Capture the cell that displays the provided text and extract its [x, y] central coordinate. 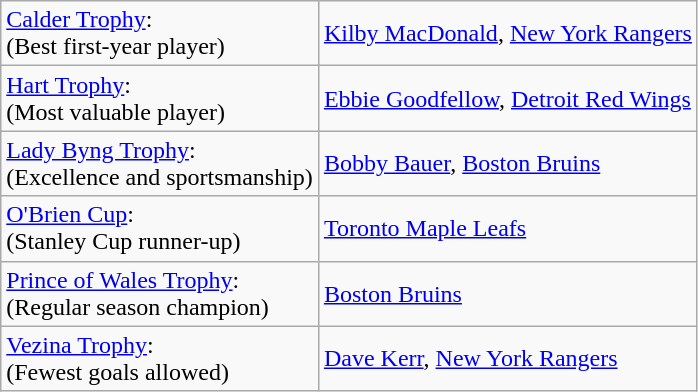
Prince of Wales Trophy:(Regular season champion) [160, 294]
Hart Trophy:(Most valuable player) [160, 98]
Calder Trophy:(Best first-year player) [160, 34]
O'Brien Cup:(Stanley Cup runner-up) [160, 228]
Kilby MacDonald, New York Rangers [508, 34]
Vezina Trophy:(Fewest goals allowed) [160, 358]
Lady Byng Trophy:(Excellence and sportsmanship) [160, 164]
Bobby Bauer, Boston Bruins [508, 164]
Dave Kerr, New York Rangers [508, 358]
Toronto Maple Leafs [508, 228]
Ebbie Goodfellow, Detroit Red Wings [508, 98]
Boston Bruins [508, 294]
